Output the (X, Y) coordinate of the center of the cell containing the given text.  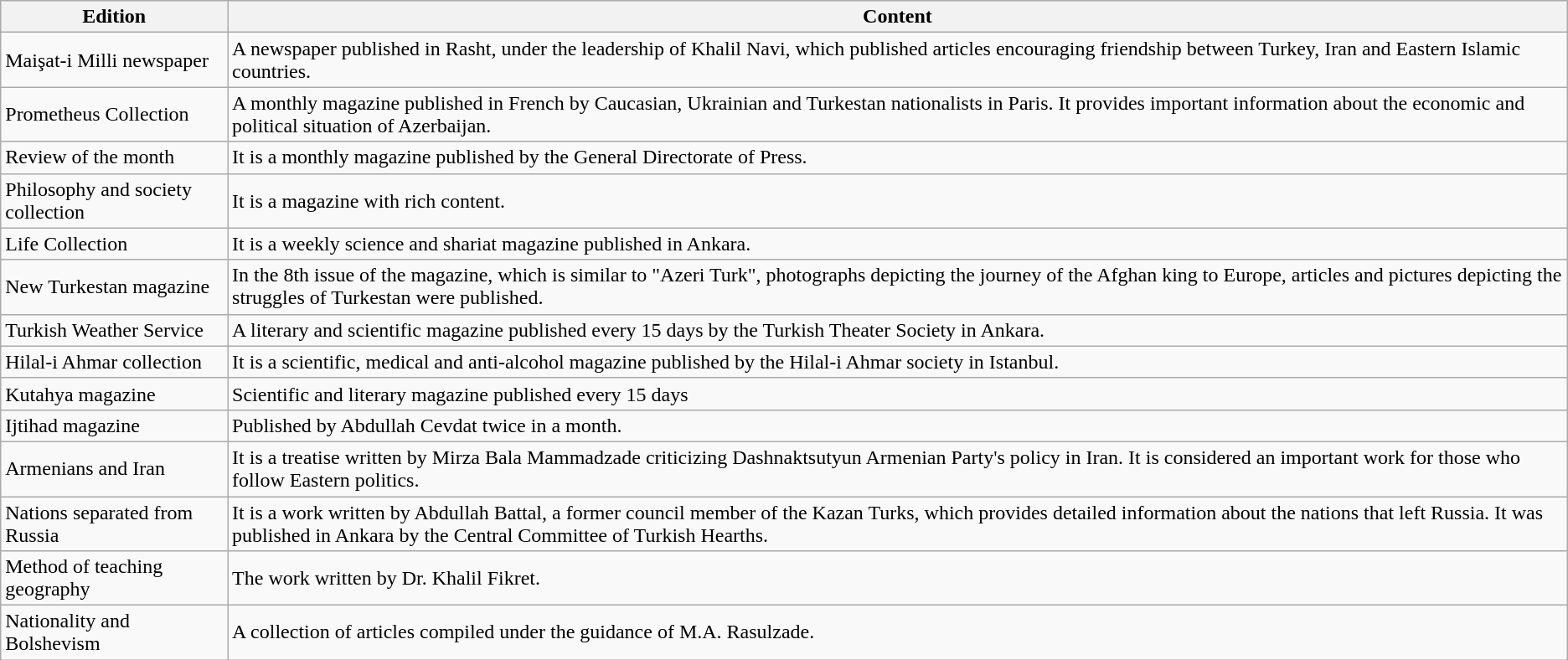
Method of teaching geography (114, 578)
Turkish Weather Service (114, 330)
Content (898, 17)
Hilal-i Ahmar collection (114, 362)
Philosophy and society collection (114, 201)
It is a magazine with rich content. (898, 201)
A literary and scientific magazine published every 15 days by the Turkish Theater Society in Ankara. (898, 330)
New Turkestan magazine (114, 286)
It is a weekly science and shariat magazine published in Ankara. (898, 244)
Life Collection (114, 244)
The work written by Dr. Khalil Fikret. (898, 578)
Armenians and Iran (114, 469)
Ijtihad magazine (114, 425)
Nations separated from Russia (114, 523)
Edition (114, 17)
Maişat-i Milli newspaper (114, 60)
Prometheus Collection (114, 114)
A collection of articles compiled under the guidance of M.A. Rasulzade. (898, 633)
Kutahya magazine (114, 394)
Published by Abdullah Cevdat twice in a month. (898, 425)
Review of the month (114, 157)
Scientific and literary magazine published every 15 days (898, 394)
It is a scientific, medical and anti-alcohol magazine published by the Hilal-i Ahmar society in Istanbul. (898, 362)
It is a monthly magazine published by the General Directorate of Press. (898, 157)
Nationality and Bolshevism (114, 633)
